From the cell containing the given text, extract its center point as [X, Y] coordinate. 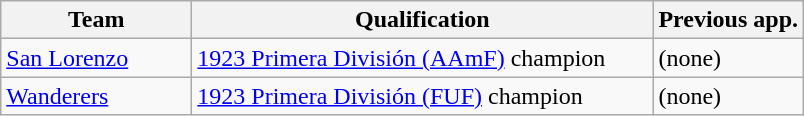
Qualification [422, 20]
Wanderers [96, 96]
1923 Primera División (AAmF) champion [422, 58]
Previous app. [728, 20]
1923 Primera División (FUF) champion [422, 96]
San Lorenzo [96, 58]
Team [96, 20]
